Capture the cell that displays the provided text and extract its [x, y] central coordinate. 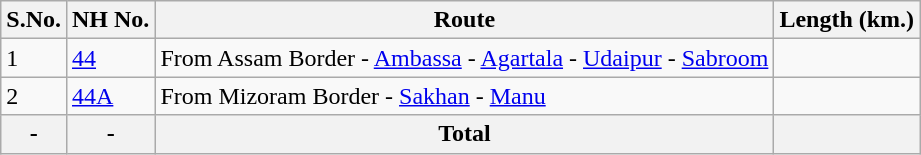
Total [464, 134]
From Mizoram Border - Sakhan - Manu [464, 96]
44 [110, 58]
Length (km.) [847, 20]
1 [34, 58]
S.No. [34, 20]
44A [110, 96]
Route [464, 20]
NH No. [110, 20]
From Assam Border - Ambassa - Agartala - Udaipur - Sabroom [464, 58]
2 [34, 96]
